From the cell containing the given text, extract its center point as (X, Y) coordinate. 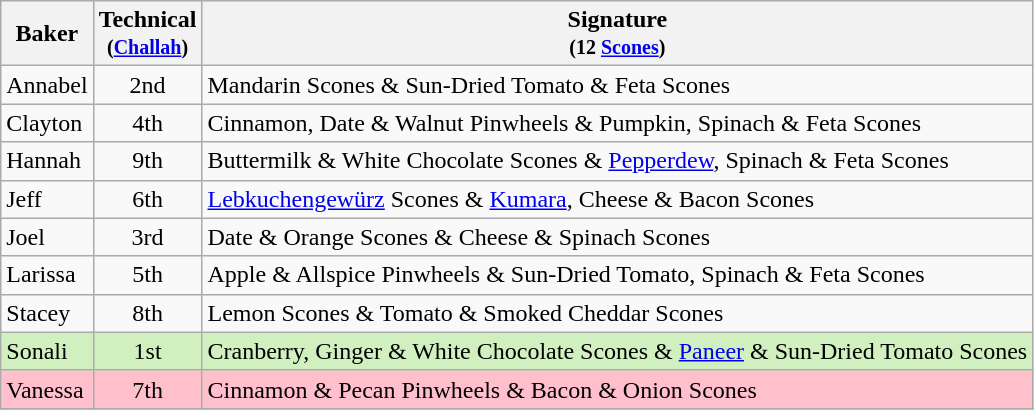
Lebkuchengewürz Scones & Kumara, Cheese & Bacon Scones (618, 199)
Cranberry, Ginger & White Chocolate Scones & Paneer & Sun-Dried Tomato Scones (618, 351)
6th (148, 199)
Apple & Allspice Pinwheels & Sun-Dried Tomato, Spinach & Feta Scones (618, 275)
Cinnamon & Pecan Pinwheels & Bacon & Onion Scones (618, 389)
7th (148, 389)
Annabel (47, 85)
Stacey (47, 313)
Baker (47, 34)
Clayton (47, 123)
Lemon Scones & Tomato & Smoked Cheddar Scones (618, 313)
3rd (148, 237)
Jeff (47, 199)
Mandarin Scones & Sun-Dried Tomato & Feta Scones (618, 85)
Signature(12 Scones) (618, 34)
Vanessa (47, 389)
9th (148, 161)
8th (148, 313)
Technical(Challah) (148, 34)
2nd (148, 85)
Joel (47, 237)
1st (148, 351)
Hannah (47, 161)
Buttermilk & White Chocolate Scones & Pepperdew, Spinach & Feta Scones (618, 161)
Sonali (47, 351)
5th (148, 275)
Larissa (47, 275)
Date & Orange Scones & Cheese & Spinach Scones (618, 237)
4th (148, 123)
Cinnamon, Date & Walnut Pinwheels & Pumpkin, Spinach & Feta Scones (618, 123)
